Extract the [x, y] coordinate from the center of the cell holding the provided text.  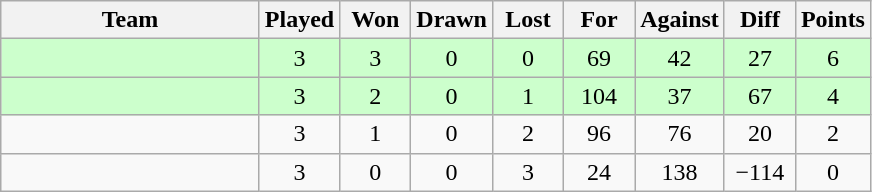
Drawn [452, 20]
69 [600, 58]
76 [680, 134]
−114 [760, 172]
27 [760, 58]
Won [376, 20]
96 [600, 134]
Team [130, 20]
For [600, 20]
Played [299, 20]
6 [832, 58]
42 [680, 58]
4 [832, 96]
Diff [760, 20]
20 [760, 134]
Points [832, 20]
37 [680, 96]
138 [680, 172]
24 [600, 172]
Lost [528, 20]
67 [760, 96]
104 [600, 96]
Against [680, 20]
